For the text-containing cell, return its midpoint in [X, Y] coordinate format. 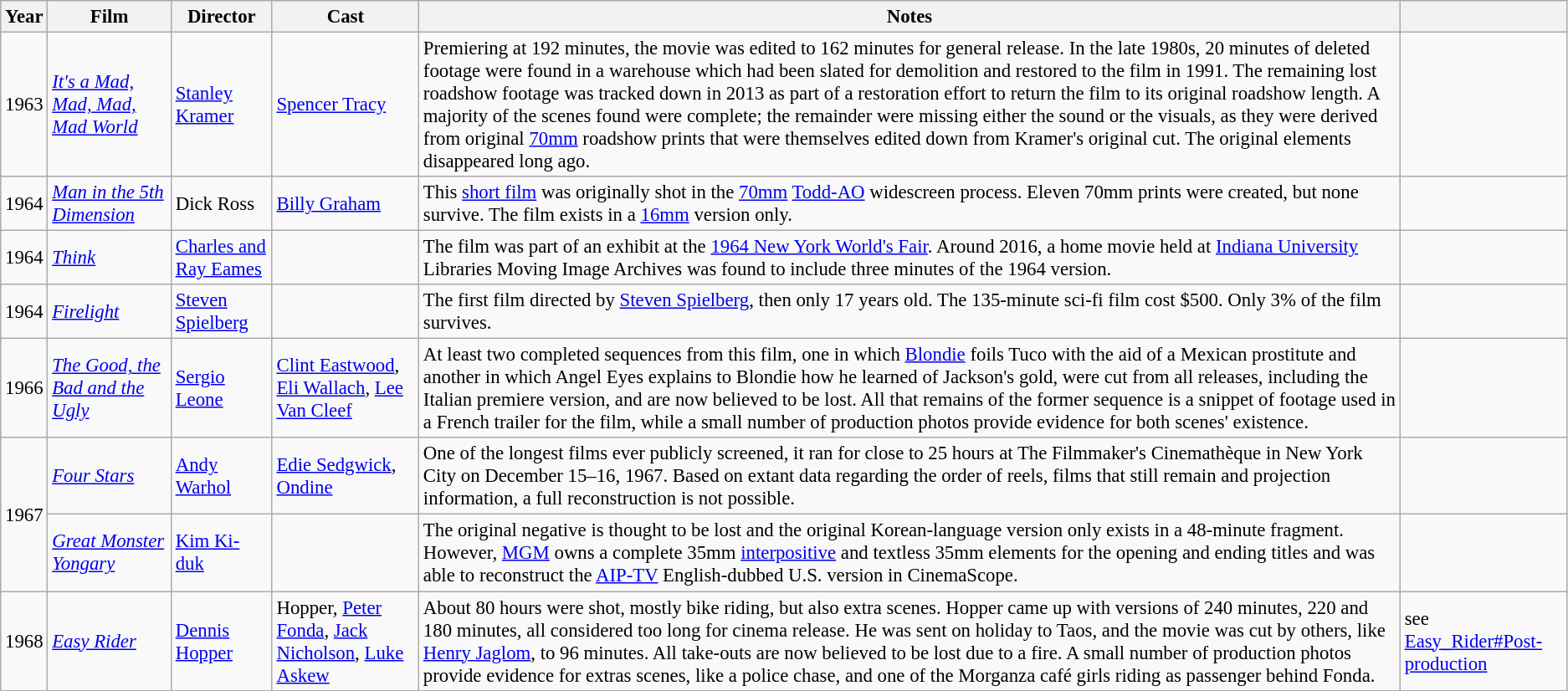
Great Monster Yongary [109, 553]
Easy Rider [109, 641]
1968 [24, 641]
Cast [345, 17]
Notes [910, 17]
It's a Mad, Mad, Mad, Mad World [109, 105]
Sergio Leone [221, 388]
see Easy_Rider#Post-production [1483, 641]
1963 [24, 105]
Man in the 5th Dimension [109, 204]
1966 [24, 388]
Hopper, Peter Fonda, Jack Nicholson, Luke Askew [345, 641]
Film [109, 17]
Edie Sedgwick, Ondine [345, 477]
Dick Ross [221, 204]
Director [221, 17]
Stanley Kramer [221, 105]
Charles and Ray Eames [221, 258]
Four Stars [109, 477]
The Good, the Bad and the Ugly [109, 388]
The first film directed by Steven Spielberg, then only 17 years old. The 135-minute sci-fi film cost $500. Only 3% of the film survives. [910, 311]
Think [109, 258]
Dennis Hopper [221, 641]
Andy Warhol [221, 477]
Kim Ki-duk [221, 553]
Spencer Tracy [345, 105]
Firelight [109, 311]
Clint Eastwood, Eli Wallach, Lee Van Cleef [345, 388]
1967 [24, 515]
Billy Graham [345, 204]
Year [24, 17]
Steven Spielberg [221, 311]
